From the cell containing the given text, extract its center point as (x, y) coordinate. 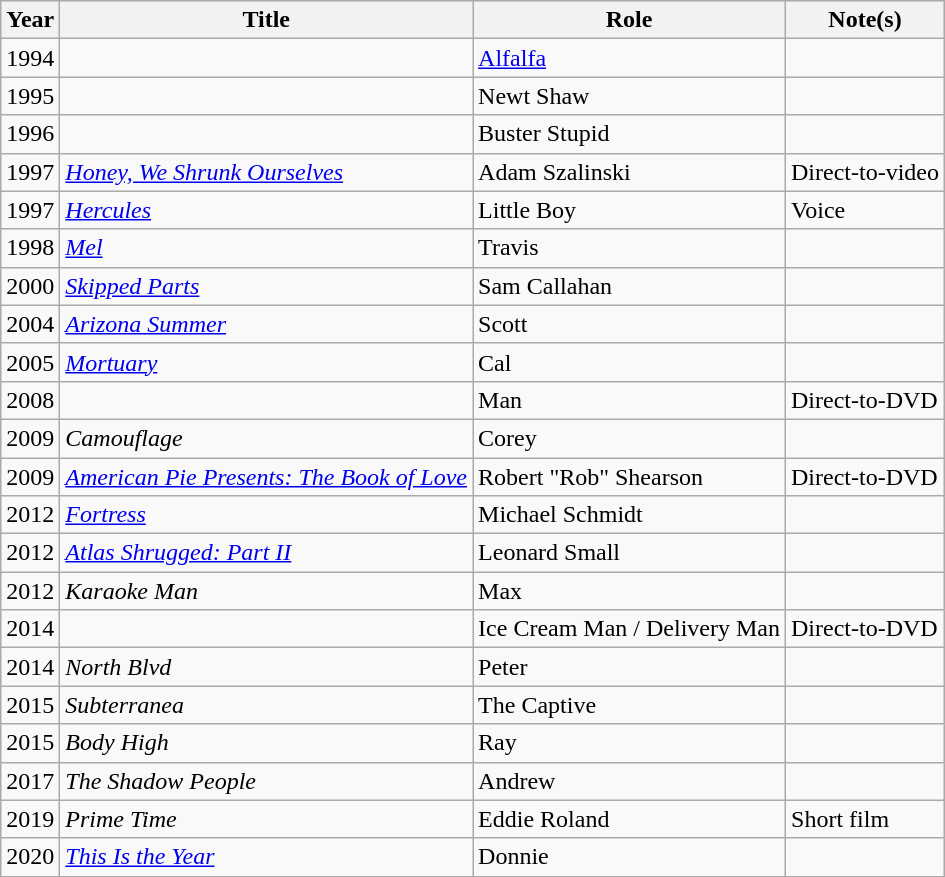
1994 (30, 58)
Year (30, 20)
2005 (30, 362)
Title (266, 20)
The Shadow People (266, 781)
Ray (630, 743)
Subterranea (266, 705)
Peter (630, 667)
2020 (30, 857)
2008 (30, 400)
Skipped Parts (266, 286)
Camouflage (266, 438)
Robert "Rob" Shearson (630, 477)
This Is the Year (266, 857)
Sam Callahan (630, 286)
Atlas Shrugged: Part II (266, 553)
Leonard Small (630, 553)
Buster Stupid (630, 134)
Max (630, 591)
Hercules (266, 210)
Mortuary (266, 362)
Fortress (266, 515)
1995 (30, 96)
Karaoke Man (266, 591)
Ice Cream Man / Delivery Man (630, 629)
Voice (866, 210)
2019 (30, 819)
2000 (30, 286)
Short film (866, 819)
Mel (266, 248)
Newt Shaw (630, 96)
1996 (30, 134)
Andrew (630, 781)
Travis (630, 248)
Adam Szalinski (630, 172)
Eddie Roland (630, 819)
Man (630, 400)
2004 (30, 324)
Alfalfa (630, 58)
Michael Schmidt (630, 515)
Scott (630, 324)
Cal (630, 362)
The Captive (630, 705)
Arizona Summer (266, 324)
Note(s) (866, 20)
Role (630, 20)
2017 (30, 781)
1998 (30, 248)
American Pie Presents: The Book of Love (266, 477)
Donnie (630, 857)
Body High (266, 743)
Direct-to-video (866, 172)
Little Boy (630, 210)
Prime Time (266, 819)
Honey, We Shrunk Ourselves (266, 172)
Corey (630, 438)
North Blvd (266, 667)
